Search for the cell housing the specified text and yield its (X, Y) center coordinate. 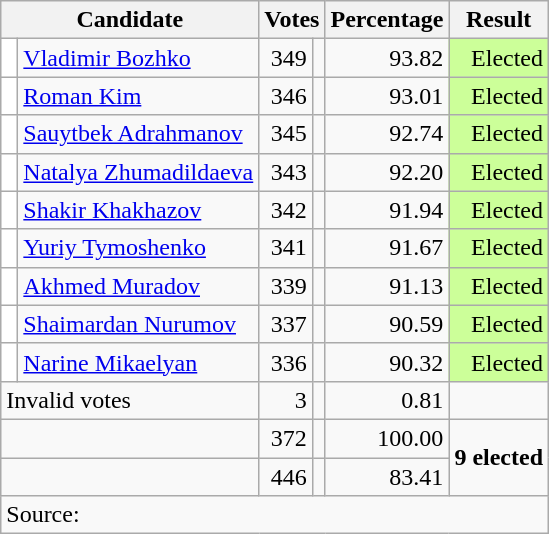
93.82 (387, 58)
342 (286, 210)
0.81 (387, 400)
341 (286, 248)
Roman Kim (138, 96)
Shaimardan Nurumov (138, 324)
Vladimir Bozhko (138, 58)
345 (286, 134)
3 (286, 400)
100.00 (387, 438)
Narine Mikaelyan (138, 362)
339 (286, 286)
92.20 (387, 172)
83.41 (387, 477)
Shakir Khakhazov (138, 210)
9 elected (499, 457)
91.67 (387, 248)
343 (286, 172)
Sauytbek Adrahmanov (138, 134)
346 (286, 96)
Percentage (387, 20)
Source: (275, 515)
92.74 (387, 134)
Result (499, 20)
Invalid votes (130, 400)
372 (286, 438)
91.94 (387, 210)
Votes (292, 20)
Natalya Zhumadildaeva (138, 172)
Akhmed Muradov (138, 286)
336 (286, 362)
91.13 (387, 286)
446 (286, 477)
Yuriy Tymoshenko (138, 248)
93.01 (387, 96)
Candidate (130, 20)
337 (286, 324)
90.59 (387, 324)
349 (286, 58)
90.32 (387, 362)
